Return [x, y] of the center of cell containing provided text 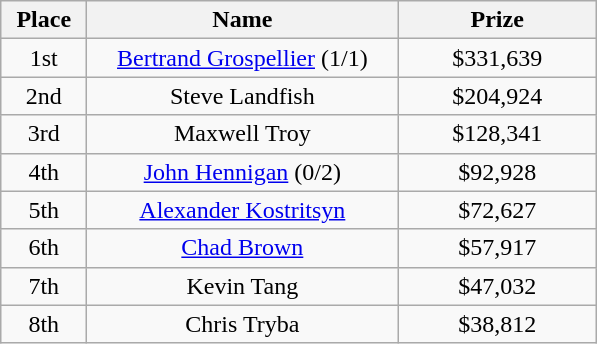
7th [44, 286]
2nd [44, 96]
Kevin Tang [242, 286]
Alexander Kostritsyn [242, 210]
$38,812 [498, 324]
$47,032 [498, 286]
$331,639 [498, 58]
8th [44, 324]
3rd [44, 134]
Maxwell Troy [242, 134]
Chad Brown [242, 248]
$57,917 [498, 248]
Place [44, 20]
Prize [498, 20]
$128,341 [498, 134]
Steve Landfish [242, 96]
$92,928 [498, 172]
4th [44, 172]
1st [44, 58]
Chris Tryba [242, 324]
Name [242, 20]
John Hennigan (0/2) [242, 172]
Bertrand Grospellier (1/1) [242, 58]
6th [44, 248]
5th [44, 210]
$72,627 [498, 210]
$204,924 [498, 96]
